Output the (x, y) coordinate of the center of the cell containing the given text.  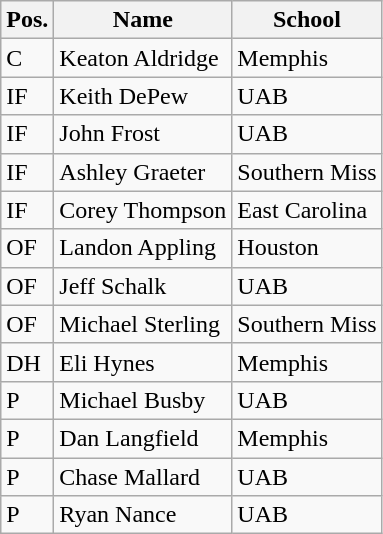
C (28, 58)
Houston (307, 248)
Ryan Nance (143, 515)
Name (143, 20)
Chase Mallard (143, 477)
East Carolina (307, 210)
Jeff Schalk (143, 286)
Landon Appling (143, 248)
Ashley Graeter (143, 172)
School (307, 20)
Eli Hynes (143, 362)
John Frost (143, 134)
Keith DePew (143, 96)
Michael Busby (143, 400)
Pos. (28, 20)
Dan Langfield (143, 438)
DH (28, 362)
Keaton Aldridge (143, 58)
Michael Sterling (143, 324)
Corey Thompson (143, 210)
